Detect which cell encompasses the target text, then output its [x, y] center coordinate. 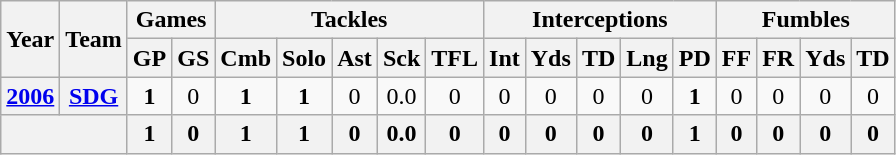
TFL [455, 58]
Interceptions [600, 20]
FR [778, 58]
Lng [647, 58]
Ast [355, 58]
SDG [94, 96]
Fumbles [806, 20]
Year [30, 39]
PD [694, 58]
Tackles [350, 20]
FF [736, 58]
Solo [304, 58]
Games [170, 20]
Int [505, 58]
GP [149, 58]
Team [94, 39]
Sck [401, 58]
GS [194, 58]
2006 [30, 96]
Cmb [246, 58]
